Return the (X, Y) coordinate for the center point of the cell that contains the specified text.  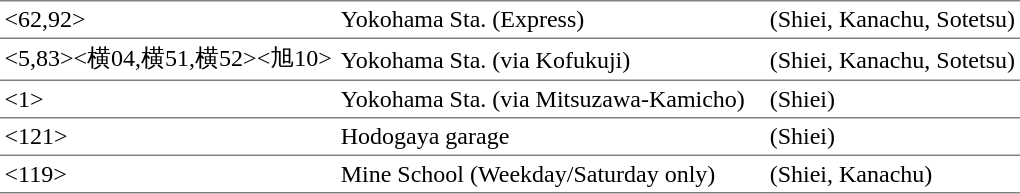
<121> (168, 137)
Hodogaya garage (550, 137)
<62,92> (168, 20)
<1> (168, 100)
<5,83><横04,横51,横52><旭10> (168, 60)
Yokohama Sta. (via Kofukuji) (550, 60)
Yokohama Sta. (Express) (550, 20)
Yokohama Sta. (via Mitsuzawa-Kamicho) (550, 100)
(Shiei, Kanachu) (892, 175)
Mine School (Weekday/Saturday only) (550, 175)
<119> (168, 175)
